Find where the given text appears and provide that cell's center as [X, Y] coordinate. 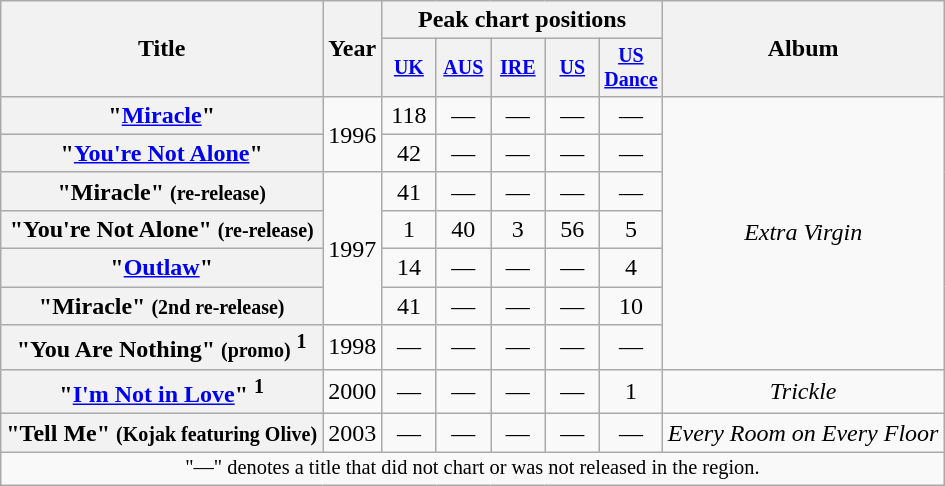
40 [463, 229]
UK [409, 68]
"Miracle" [162, 115]
1996 [352, 134]
"Miracle" (2nd re-release) [162, 306]
14 [409, 268]
42 [409, 153]
"I'm Not in Love" 1 [162, 392]
56 [572, 229]
"You Are Nothing" (promo) 1 [162, 348]
3 [518, 229]
US Dance [632, 68]
Title [162, 49]
"Outlaw" [162, 268]
"You're Not Alone" [162, 153]
Extra Virgin [803, 232]
4 [632, 268]
"Miracle" (re-release) [162, 191]
2003 [352, 433]
"—" denotes a title that did not chart or was not released in the region. [472, 469]
"You're Not Alone" (re-release) [162, 229]
118 [409, 115]
Trickle [803, 392]
Album [803, 49]
Year [352, 49]
"Tell Me" (Kojak featuring Olive) [162, 433]
AUS [463, 68]
10 [632, 306]
US [572, 68]
2000 [352, 392]
1997 [352, 248]
Peak chart positions [522, 20]
IRE [518, 68]
1998 [352, 348]
5 [632, 229]
Every Room on Every Floor [803, 433]
